Provide the [X, Y] coordinate of the cell's center where the given text is located.  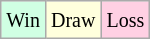
Loss [126, 20]
Draw [72, 20]
Win [24, 20]
